Locate the cell with the specified text and output its (X, Y) center coordinate. 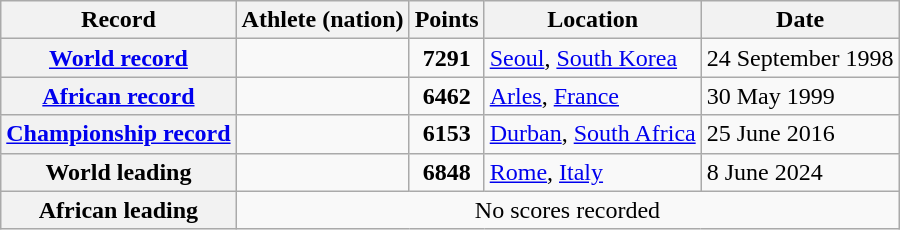
Record (118, 20)
African record (118, 96)
30 May 1999 (800, 96)
African leading (118, 210)
8 June 2024 (800, 172)
Rome, Italy (592, 172)
Durban, South Africa (592, 134)
7291 (446, 58)
World leading (118, 172)
Athlete (nation) (322, 20)
Arles, France (592, 96)
24 September 1998 (800, 58)
World record (118, 58)
Seoul, South Korea (592, 58)
6462 (446, 96)
6848 (446, 172)
25 June 2016 (800, 134)
Points (446, 20)
Location (592, 20)
No scores recorded (568, 210)
6153 (446, 134)
Date (800, 20)
Championship record (118, 134)
